Detect which cell encompasses the target text, then output its [x, y] center coordinate. 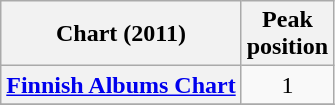
1 [287, 85]
Finnish Albums Chart [121, 85]
Chart (2011) [121, 34]
Peak position [287, 34]
